Output the (X, Y) coordinate of the center of the cell containing the given text.  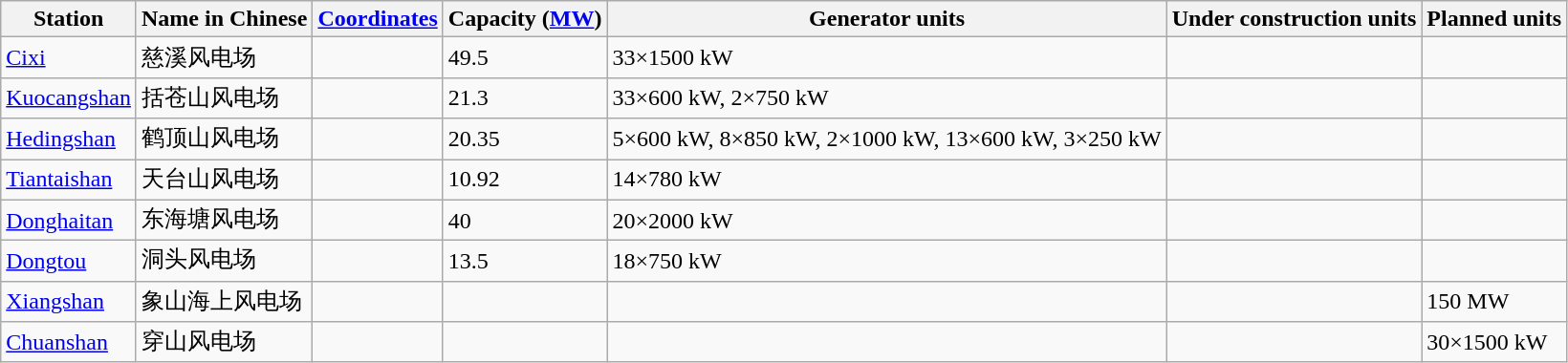
Coordinates (378, 19)
20×2000 kW (887, 220)
14×780 kW (887, 180)
49.5 (525, 57)
Xiangshan (69, 302)
21.3 (525, 97)
5×600 kW, 8×850 kW, 2×1000 kW, 13×600 kW, 3×250 kW (887, 139)
象山海上风电场 (224, 302)
Kuocangshan (69, 97)
东海塘风电场 (224, 220)
Dongtou (69, 262)
10.92 (525, 180)
鹤顶山风电场 (224, 139)
Donghaitan (69, 220)
Tiantaishan (69, 180)
Planned units (1494, 19)
13.5 (525, 262)
Hedingshan (69, 139)
18×750 kW (887, 262)
Name in Chinese (224, 19)
30×1500 kW (1494, 342)
天台山风电场 (224, 180)
Under construction units (1295, 19)
洞头风电场 (224, 262)
150 MW (1494, 302)
Capacity (MW) (525, 19)
20.35 (525, 139)
Cixi (69, 57)
Generator units (887, 19)
Chuanshan (69, 342)
40 (525, 220)
穿山风电场 (224, 342)
括苍山风电场 (224, 97)
33×600 kW, 2×750 kW (887, 97)
Station (69, 19)
慈溪风电场 (224, 57)
33×1500 kW (887, 57)
